Detect which cell encompasses the target text, then output its [x, y] center coordinate. 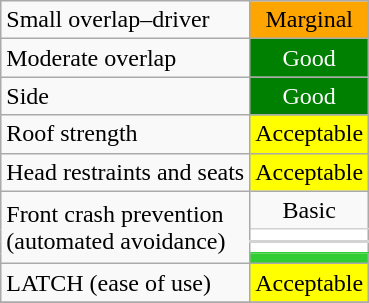
Roof strength [126, 134]
LATCH (ease of use) [126, 283]
Basic [310, 210]
Small overlap–driver [126, 20]
Marginal [310, 20]
Front crash prevention(automated avoidance) [126, 228]
Side [126, 96]
Moderate overlap [126, 58]
Head restraints and seats [126, 172]
